Detect which cell encompasses the target text, then output its (X, Y) center coordinate. 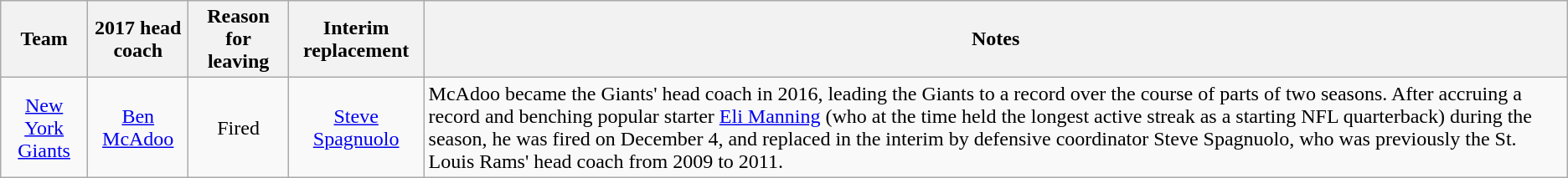
Notes (995, 39)
Steve Spagnuolo (356, 127)
Reason for leaving (238, 39)
2017 head coach (138, 39)
Fired (238, 127)
Ben McAdoo (138, 127)
Interim replacement (356, 39)
Team (44, 39)
New York Giants (44, 127)
